Return the [X, Y] coordinate for the center point of the cell that contains the specified text.  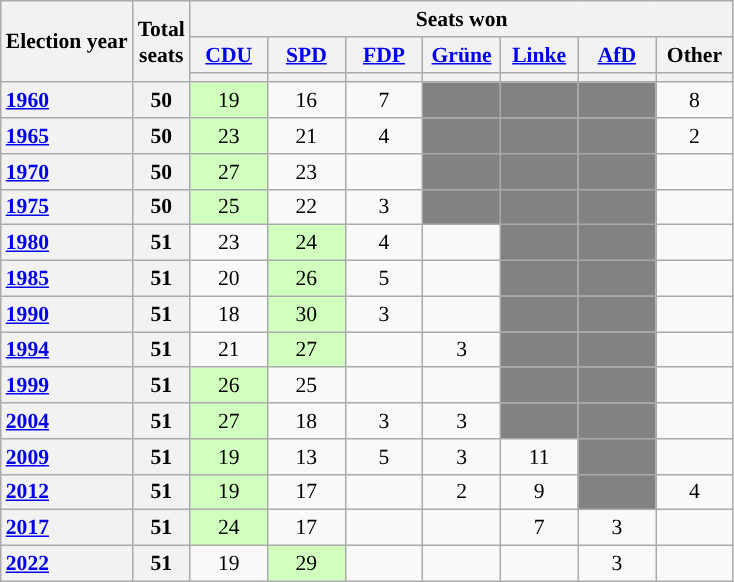
Grüne [462, 55]
1990 [67, 314]
Other [695, 55]
SPD [307, 55]
2017 [67, 528]
8 [695, 101]
13 [307, 457]
22 [307, 207]
11 [539, 457]
9 [539, 492]
1970 [67, 172]
1960 [67, 101]
1985 [67, 279]
20 [229, 279]
2004 [67, 421]
1975 [67, 207]
Election year [67, 42]
2012 [67, 492]
1980 [67, 243]
29 [307, 564]
1965 [67, 136]
16 [307, 101]
Linke [539, 55]
2022 [67, 564]
Totalseats [162, 42]
2009 [67, 457]
AfD [617, 55]
1999 [67, 386]
1994 [67, 350]
30 [307, 314]
FDP [384, 55]
Seats won [462, 19]
CDU [229, 55]
